Determine the (X, Y) coordinate at the center of the cell enclosing the given text.  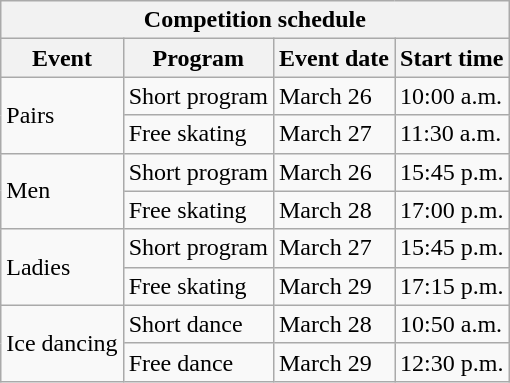
Ladies (62, 267)
Program (198, 58)
Competition schedule (255, 20)
Event (62, 58)
11:30 a.m. (452, 134)
Event date (334, 58)
10:00 a.m. (452, 96)
Ice dancing (62, 343)
10:50 a.m. (452, 324)
Start time (452, 58)
Free dance (198, 362)
Short dance (198, 324)
17:00 p.m. (452, 210)
Men (62, 191)
17:15 p.m. (452, 286)
12:30 p.m. (452, 362)
Pairs (62, 115)
